Search for the cell housing the specified text and yield its (x, y) center coordinate. 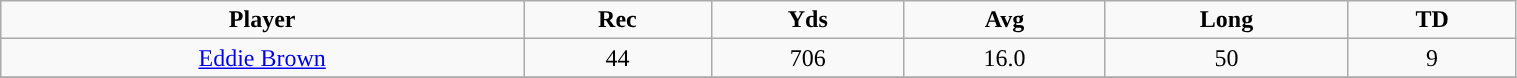
706 (808, 58)
16.0 (1004, 58)
TD (1432, 20)
Eddie Brown (262, 58)
Avg (1004, 20)
44 (618, 58)
Player (262, 20)
9 (1432, 58)
Rec (618, 20)
Long (1226, 20)
50 (1226, 58)
Yds (808, 20)
